Capture the cell that displays the provided text and extract its (x, y) central coordinate. 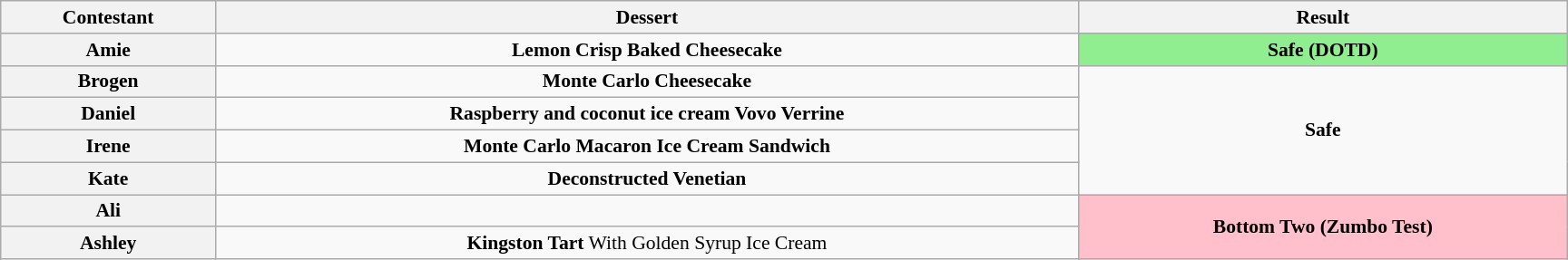
Daniel (109, 114)
Amie (109, 50)
Raspberry and coconut ice cream Vovo Verrine (648, 114)
Dessert (648, 17)
Kingston Tart With Golden Syrup Ice Cream (648, 244)
Ali (109, 211)
Monte Carlo Macaron Ice Cream Sandwich (648, 147)
Monte Carlo Cheesecake (648, 82)
Irene (109, 147)
Result (1323, 17)
Lemon Crisp Baked Cheesecake (648, 50)
Brogen (109, 82)
Safe (1323, 130)
Deconstructed Venetian (648, 178)
Kate (109, 178)
Ashley (109, 244)
Contestant (109, 17)
Safe (DOTD) (1323, 50)
Bottom Two (Zumbo Test) (1323, 226)
